For the text-containing cell, return its midpoint in (x, y) coordinate format. 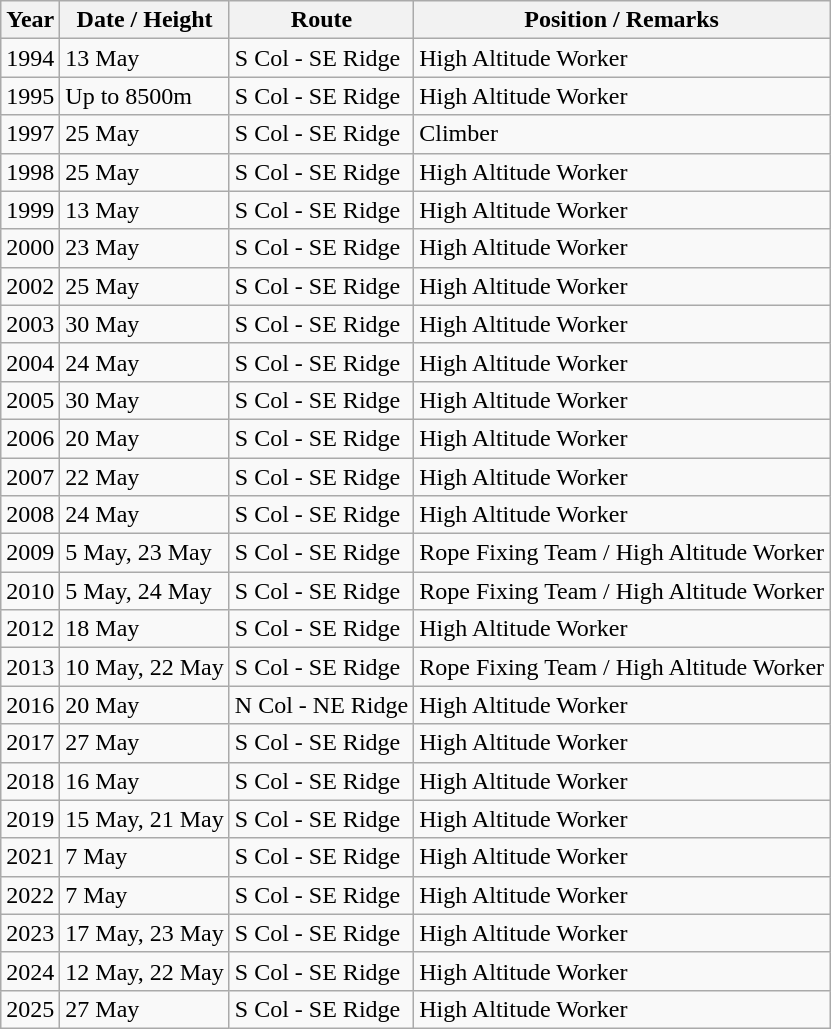
23 May (145, 248)
16 May (145, 781)
Climber (622, 134)
2002 (30, 286)
1998 (30, 172)
1999 (30, 210)
2022 (30, 895)
2025 (30, 1009)
Date / Height (145, 20)
1997 (30, 134)
12 May, 22 May (145, 971)
1994 (30, 58)
2010 (30, 591)
N Col - NE Ridge (321, 705)
2005 (30, 400)
Position / Remarks (622, 20)
2007 (30, 477)
22 May (145, 477)
5 May, 24 May (145, 591)
2000 (30, 248)
17 May, 23 May (145, 933)
2003 (30, 324)
15 May, 21 May (145, 819)
2019 (30, 819)
2018 (30, 781)
Year (30, 20)
5 May, 23 May (145, 553)
2006 (30, 438)
2017 (30, 743)
2016 (30, 705)
10 May, 22 May (145, 667)
2024 (30, 971)
1995 (30, 96)
2021 (30, 857)
2023 (30, 933)
18 May (145, 629)
2009 (30, 553)
2004 (30, 362)
2013 (30, 667)
2012 (30, 629)
2008 (30, 515)
Route (321, 20)
Up to 8500m (145, 96)
